Return the [x, y] coordinate for the center point of the cell that contains the specified text.  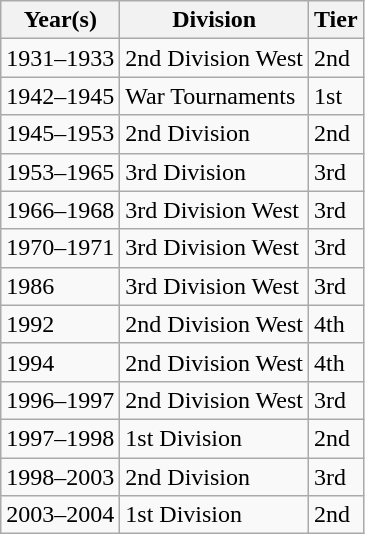
War Tournaments [214, 96]
1997–1998 [60, 438]
1st [336, 96]
Division [214, 20]
1986 [60, 286]
1966–1968 [60, 210]
1970–1971 [60, 248]
1998–2003 [60, 477]
Year(s) [60, 20]
1953–1965 [60, 172]
1945–1953 [60, 134]
Tier [336, 20]
1992 [60, 324]
1931–1933 [60, 58]
1942–1945 [60, 96]
2003–2004 [60, 515]
3rd Division [214, 172]
1994 [60, 362]
1996–1997 [60, 400]
